Provide the (X, Y) coordinate of the cell's center where the given text is located.  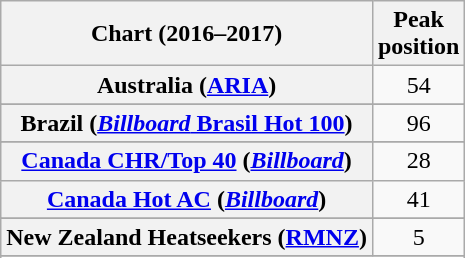
Brazil (Billboard Brasil Hot 100) (187, 123)
Canada CHR/Top 40 (Billboard) (187, 161)
New Zealand Heatseekers (RMNZ) (187, 237)
28 (418, 161)
96 (418, 123)
Peak position (418, 34)
Australia (ARIA) (187, 85)
41 (418, 199)
Chart (2016–2017) (187, 34)
54 (418, 85)
Canada Hot AC (Billboard) (187, 199)
5 (418, 237)
